Identify which cell holds the provided text, then report its (x, y) central coordinate. 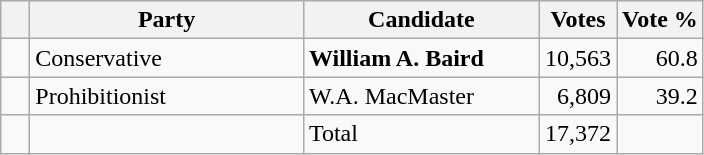
6,809 (578, 96)
Candidate (421, 20)
39.2 (660, 96)
60.8 (660, 58)
W.A. MacMaster (421, 96)
Prohibitionist (167, 96)
10,563 (578, 58)
Total (421, 134)
Party (167, 20)
Conservative (167, 58)
Votes (578, 20)
Vote % (660, 20)
William A. Baird (421, 58)
17,372 (578, 134)
